Search for the cell housing the specified text and yield its [X, Y] center coordinate. 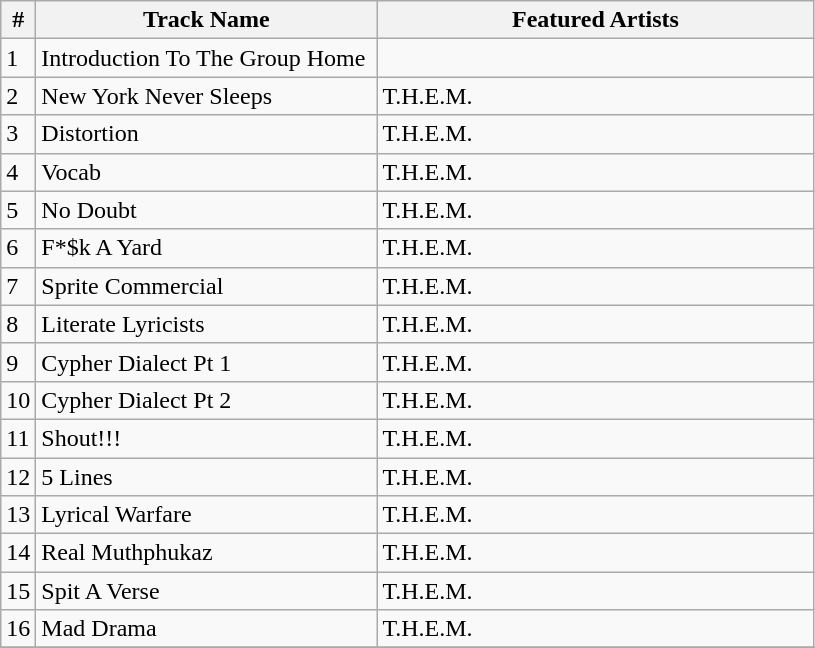
Real Muthphukaz [206, 553]
Sprite Commercial [206, 286]
Introduction To The Group Home [206, 58]
15 [18, 591]
8 [18, 324]
No Doubt [206, 210]
16 [18, 629]
# [18, 20]
Track Name [206, 20]
7 [18, 286]
9 [18, 362]
12 [18, 477]
13 [18, 515]
6 [18, 248]
F*$k A Yard [206, 248]
Distortion [206, 134]
14 [18, 553]
Cypher Dialect Pt 2 [206, 400]
Mad Drama [206, 629]
4 [18, 172]
10 [18, 400]
Spit A Verse [206, 591]
Vocab [206, 172]
5 Lines [206, 477]
2 [18, 96]
5 [18, 210]
Featured Artists [596, 20]
1 [18, 58]
11 [18, 438]
Shout!!! [206, 438]
Literate Lyricists [206, 324]
Lyrical Warfare [206, 515]
Cypher Dialect Pt 1 [206, 362]
3 [18, 134]
New York Never Sleeps [206, 96]
